Capture the cell that displays the provided text and extract its [x, y] central coordinate. 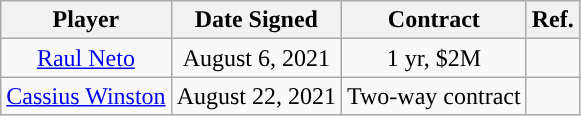
Ref. [552, 20]
1 yr, $2M [434, 58]
Contract [434, 20]
Cassius Winston [86, 96]
August 22, 2021 [256, 96]
Two-way contract [434, 96]
Raul Neto [86, 58]
August 6, 2021 [256, 58]
Player [86, 20]
Date Signed [256, 20]
